Identify which cell holds the provided text, then report its (x, y) central coordinate. 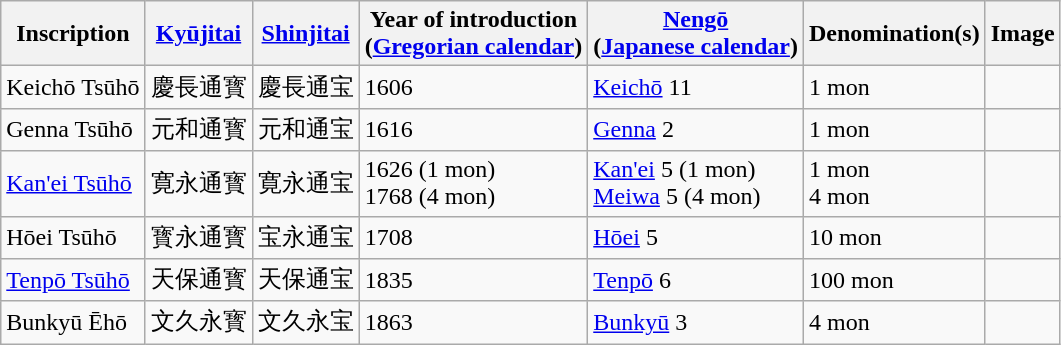
寳永通寳 (198, 238)
慶長通寳 (198, 88)
1626 (1 mon)1768 (4 mon) (474, 184)
Kyūjitai (198, 34)
天保通寳 (198, 280)
Bunkyū Ēhō (73, 322)
100 mon (894, 280)
Bunkyū 3 (696, 322)
Year of introduction(Gregorian calendar) (474, 34)
Inscription (73, 34)
元和通寳 (198, 130)
Genna Tsūhō (73, 130)
Kan'ei Tsūhō (73, 184)
1 mon4 mon (894, 184)
寛永通宝 (306, 184)
Nengō(Japanese calendar) (696, 34)
Tenpō Tsūhō (73, 280)
Hōei Tsūhō (73, 238)
Denomination(s) (894, 34)
Keichō 11 (696, 88)
Keichō Tsūhō (73, 88)
文久永寳 (198, 322)
1835 (474, 280)
Tenpō 6 (696, 280)
1863 (474, 322)
Kan'ei 5 (1 mon)Meiwa 5 (4 mon) (696, 184)
1606 (474, 88)
元和通宝 (306, 130)
4 mon (894, 322)
Image (1022, 34)
Genna 2 (696, 130)
寛永通寳 (198, 184)
1708 (474, 238)
天保通宝 (306, 280)
慶長通宝 (306, 88)
Hōei 5 (696, 238)
1616 (474, 130)
文久永宝 (306, 322)
10 mon (894, 238)
宝永通宝 (306, 238)
Shinjitai (306, 34)
